Output the [x, y] coordinate of the center of the cell containing the given text.  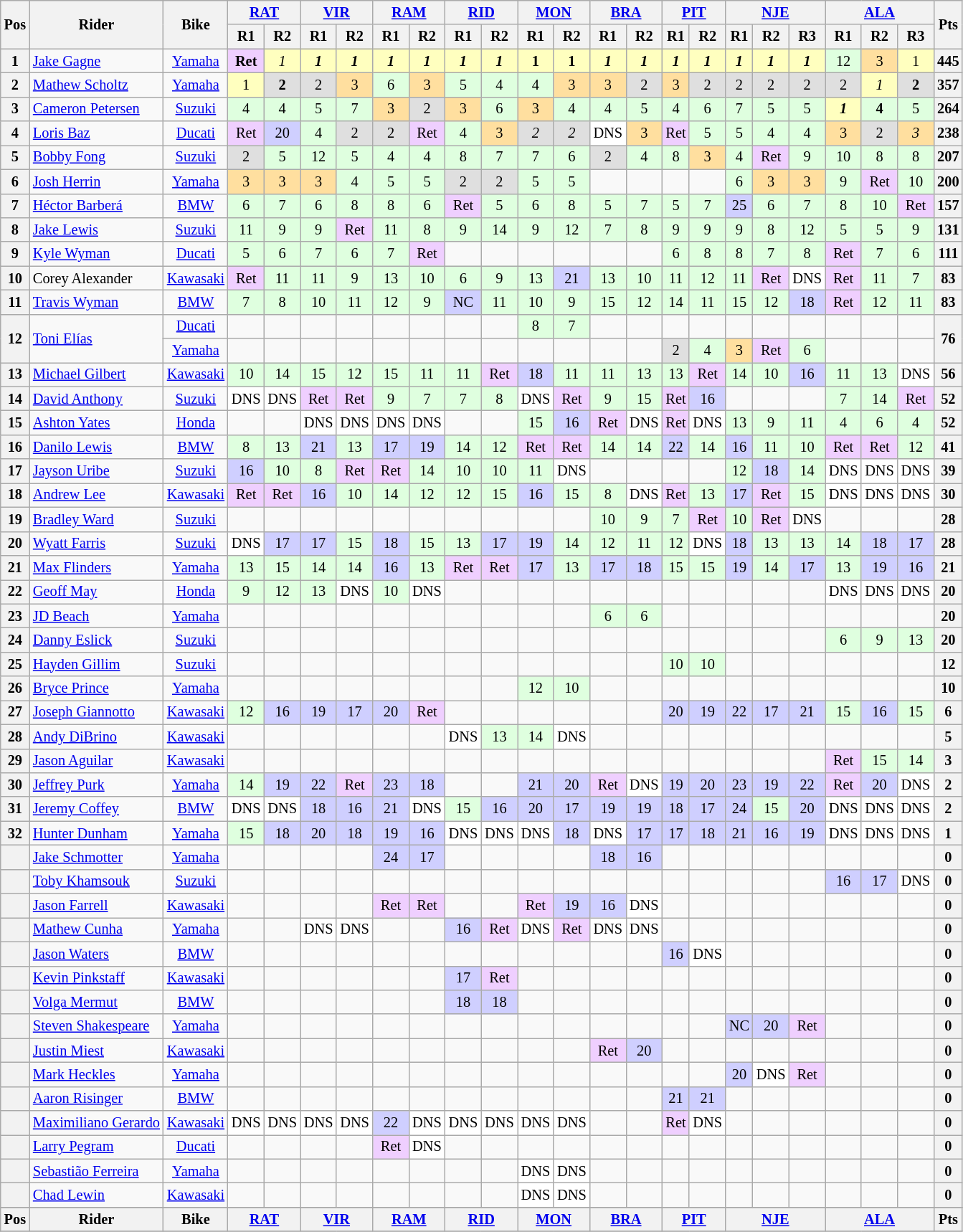
200 [948, 181]
Toby Khamsouk [96, 881]
Jason Aguilar [96, 761]
Hunter Dunham [96, 833]
Mathew Cunha [96, 929]
Jeremy Coffey [96, 809]
Toni Elías [96, 338]
32 [15, 833]
Max Flinders [96, 567]
39 [948, 471]
Sebastião Ferreira [96, 1171]
238 [948, 133]
Bobby Fong [96, 157]
Cameron Petersen [96, 109]
41 [948, 447]
264 [948, 109]
Joseph Giannotto [96, 712]
JD Beach [96, 616]
Danny Eslick [96, 640]
Mathew Scholtz [96, 85]
Jake Lewis [96, 229]
Travis Wyman [96, 302]
David Anthony [96, 399]
Maximiliano Gerardo [96, 1123]
445 [948, 61]
111 [948, 254]
Bradley Ward [96, 519]
31 [15, 809]
Josh Herrin [96, 181]
207 [948, 157]
Andrew Lee [96, 495]
Chad Lewin [96, 1195]
Volga Mermut [96, 1002]
Danilo Lewis [96, 447]
157 [948, 206]
Jake Gagne [96, 61]
Kyle Wyman [96, 254]
Hayden Gillim [96, 664]
56 [948, 374]
Corey Alexander [96, 278]
Steven Shakespeare [96, 1026]
Geoff May [96, 592]
Ashton Yates [96, 422]
Wyatt Farris [96, 544]
Héctor Barberá [96, 206]
131 [948, 229]
Jason Waters [96, 954]
27 [15, 712]
29 [15, 761]
26 [15, 688]
Aaron Risinger [96, 1099]
Jake Schmotter [96, 857]
Jason Farrell [96, 906]
357 [948, 85]
Justin Miest [96, 1051]
Larry Pegram [96, 1147]
76 [948, 338]
Kevin Pinkstaff [96, 978]
Loris Baz [96, 133]
Bryce Prince [96, 688]
Jayson Uribe [96, 471]
Michael Gilbert [96, 374]
Jeffrey Purk [96, 785]
Andy DiBrino [96, 736]
Mark Heckles [96, 1074]
